Pinpoint the cell where the given text exists, returning its (X, Y) midpoint coordinate. 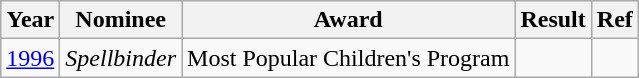
Spellbinder (121, 58)
1996 (30, 58)
Year (30, 20)
Award (348, 20)
Ref (614, 20)
Most Popular Children's Program (348, 58)
Nominee (121, 20)
Result (553, 20)
